Identify which cell holds the provided text, then report its [x, y] central coordinate. 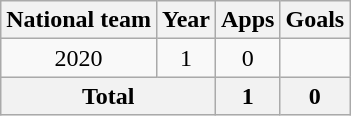
National team [79, 20]
Apps [248, 20]
Year [186, 20]
Goals [315, 20]
Total [108, 96]
2020 [79, 58]
